From the cell containing the given text, extract its center point as (x, y) coordinate. 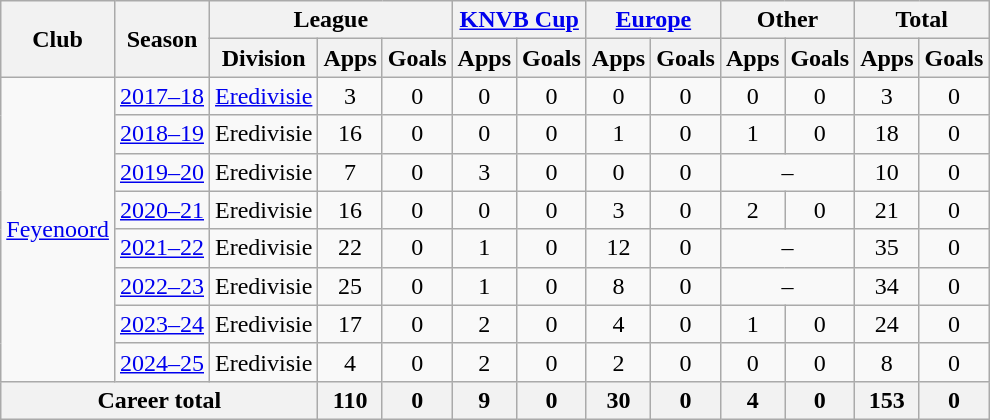
2022–23 (162, 286)
110 (350, 400)
22 (350, 248)
2017–18 (162, 96)
2019–20 (162, 172)
7 (350, 172)
34 (887, 286)
Other (787, 20)
2020–21 (162, 210)
9 (484, 400)
25 (350, 286)
Total (922, 20)
2024–25 (162, 362)
2018–19 (162, 134)
17 (350, 324)
KNVB Cup (519, 20)
18 (887, 134)
Career total (160, 400)
Club (58, 39)
Season (162, 39)
10 (887, 172)
153 (887, 400)
2021–22 (162, 248)
30 (618, 400)
Division (264, 58)
12 (618, 248)
35 (887, 248)
21 (887, 210)
2023–24 (162, 324)
Europe (653, 20)
Feyenoord (58, 229)
24 (887, 324)
League (332, 20)
